Find where the given text appears and provide that cell's center as [x, y] coordinate. 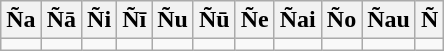
Ñe [254, 20]
Ñu [173, 20]
Ñai [298, 20]
Ño [341, 20]
Ñau [389, 20]
Ñi [100, 20]
Ñ [429, 20]
Ñī [134, 20]
Ña [21, 20]
Ñā [61, 20]
Ñū [214, 20]
